Identify which cell holds the provided text, then report its [X, Y] central coordinate. 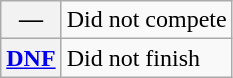
Did not compete [146, 20]
DNF [31, 58]
— [31, 20]
Did not finish [146, 58]
